Search for the cell housing the specified text and yield its (X, Y) center coordinate. 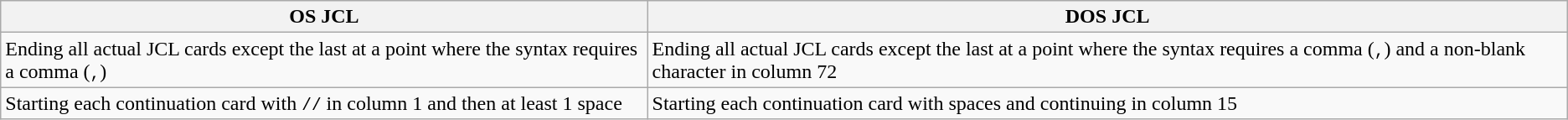
Starting each continuation card with // in column 1 and then at least 1 space (324, 103)
DOS JCL (1107, 17)
OS JCL (324, 17)
Ending all actual JCL cards except the last at a point where the syntax requires a comma (,) (324, 60)
Starting each continuation card with spaces and continuing in column 15 (1107, 103)
Ending all actual JCL cards except the last at a point where the syntax requires a comma (,) and a non-blank character in column 72 (1107, 60)
